Pinpoint the cell where the given text exists, returning its (X, Y) midpoint coordinate. 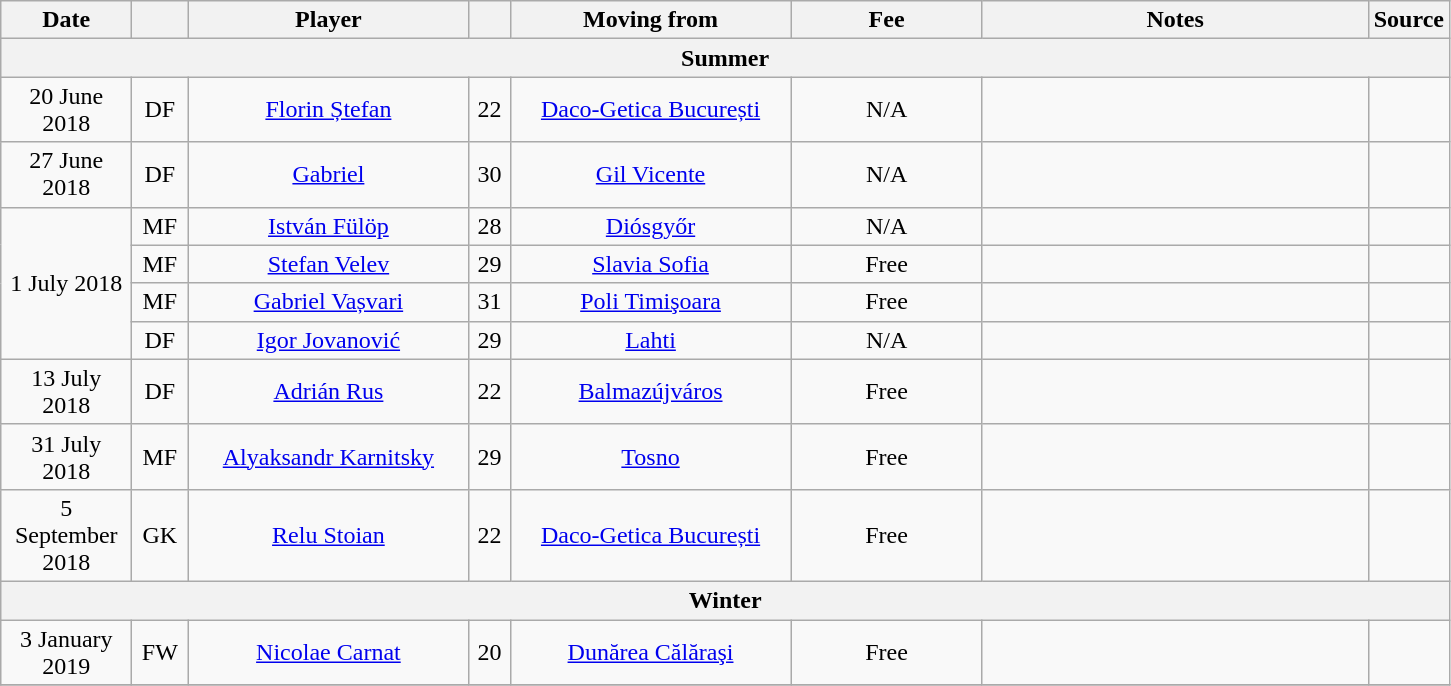
Relu Stoian (328, 535)
Dunărea Călăraşi (650, 652)
3 January 2019 (66, 652)
Alyaksandr Karnitsky (328, 456)
Notes (1175, 20)
13 July 2018 (66, 392)
30 (490, 174)
FW (160, 652)
27 June 2018 (66, 174)
Player (328, 20)
Stefan Velev (328, 264)
Tosno (650, 456)
20 June 2018 (66, 110)
Adrián Rus (328, 392)
GK (160, 535)
Moving from (650, 20)
Lahti (650, 340)
Gil Vicente (650, 174)
Diósgyőr (650, 226)
31 July 2018 (66, 456)
Winter (726, 600)
Gabriel Vașvari (328, 302)
Balmazújváros (650, 392)
István Fülöp (328, 226)
20 (490, 652)
Poli Timişoara (650, 302)
28 (490, 226)
Gabriel (328, 174)
Igor Jovanović (328, 340)
Source (1408, 20)
31 (490, 302)
Florin Ștefan (328, 110)
Fee (886, 20)
Date (66, 20)
Summer (726, 58)
Slavia Sofia (650, 264)
5 September 2018 (66, 535)
Nicolae Carnat (328, 652)
1 July 2018 (66, 283)
